Find where the given text appears and provide that cell's center as [X, Y] coordinate. 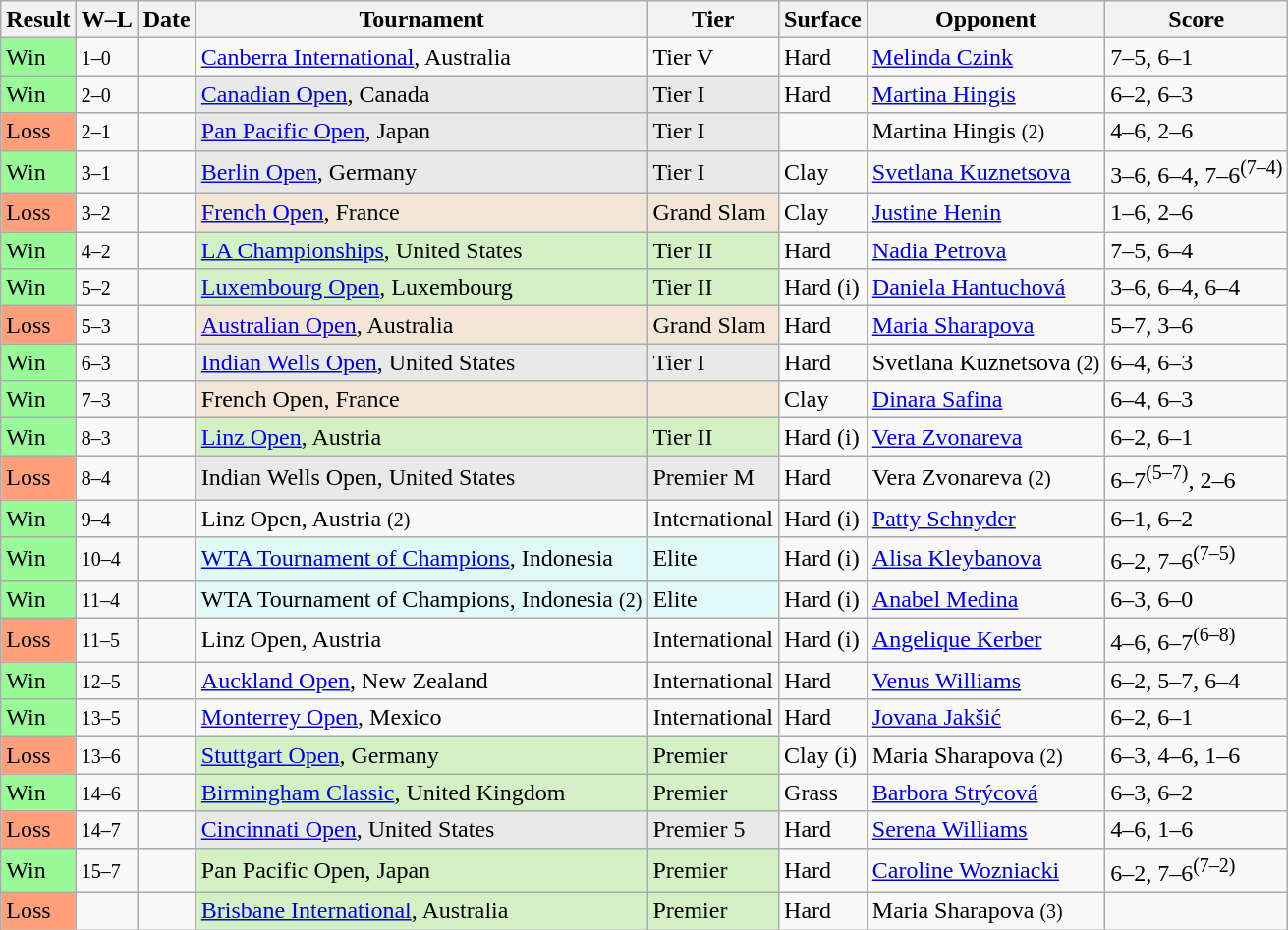
6–3, 6–0 [1197, 599]
1–0 [106, 57]
W–L [106, 20]
6–3, 6–2 [1197, 793]
11–5 [106, 640]
Svetlana Kuznetsova (2) [985, 362]
6–3 [106, 362]
Berlin Open, Germany [421, 173]
Premier M [713, 477]
6–2, 5–7, 6–4 [1197, 681]
6–1, 6–2 [1197, 519]
3–1 [106, 173]
15–7 [106, 870]
5–3 [106, 325]
Date [167, 20]
Vera Zvonareva [985, 437]
14–6 [106, 793]
Tier [713, 20]
6–2, 7–6(7–5) [1197, 560]
13–5 [106, 718]
Canberra International, Australia [421, 57]
WTA Tournament of Champions, Indonesia [421, 560]
Jovana Jakšić [985, 718]
Maria Sharapova (2) [985, 755]
Dinara Safina [985, 400]
14–7 [106, 830]
6–7(5–7), 2–6 [1197, 477]
Australian Open, Australia [421, 325]
Linz Open, Austria (2) [421, 519]
2–0 [106, 94]
Alisa Kleybanova [985, 560]
Patty Schnyder [985, 519]
3–6, 6–4, 6–4 [1197, 288]
Svetlana Kuznetsova [985, 173]
4–6, 6–7(6–8) [1197, 640]
7–3 [106, 400]
6–2, 6–3 [1197, 94]
2–1 [106, 132]
1–6, 2–6 [1197, 213]
4–6, 1–6 [1197, 830]
Daniela Hantuchová [985, 288]
Canadian Open, Canada [421, 94]
3–6, 6–4, 7–6(7–4) [1197, 173]
Surface [823, 20]
Anabel Medina [985, 599]
Clay (i) [823, 755]
Venus Williams [985, 681]
5–2 [106, 288]
Angelique Kerber [985, 640]
Tier V [713, 57]
Caroline Wozniacki [985, 870]
Brisbane International, Australia [421, 911]
Nadia Petrova [985, 250]
6–2, 7–6(7–2) [1197, 870]
8–3 [106, 437]
4–6, 2–6 [1197, 132]
Monterrey Open, Mexico [421, 718]
Opponent [985, 20]
13–6 [106, 755]
Barbora Strýcová [985, 793]
Martina Hingis [985, 94]
Result [38, 20]
Score [1197, 20]
4–2 [106, 250]
Serena Williams [985, 830]
9–4 [106, 519]
Stuttgart Open, Germany [421, 755]
12–5 [106, 681]
3–2 [106, 213]
Melinda Czink [985, 57]
8–4 [106, 477]
5–7, 3–6 [1197, 325]
Maria Sharapova [985, 325]
WTA Tournament of Champions, Indonesia (2) [421, 599]
Vera Zvonareva (2) [985, 477]
6–3, 4–6, 1–6 [1197, 755]
Birmingham Classic, United Kingdom [421, 793]
Martina Hingis (2) [985, 132]
Grass [823, 793]
Premier 5 [713, 830]
Cincinnati Open, United States [421, 830]
7–5, 6–4 [1197, 250]
Justine Henin [985, 213]
11–4 [106, 599]
LA Championships, United States [421, 250]
Luxembourg Open, Luxembourg [421, 288]
Maria Sharapova (3) [985, 911]
7–5, 6–1 [1197, 57]
10–4 [106, 560]
Tournament [421, 20]
Auckland Open, New Zealand [421, 681]
